Determine the (x, y) coordinate at the center of the cell enclosing the given text.  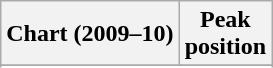
Chart (2009–10) (90, 34)
Peakposition (225, 34)
